From the cell containing the given text, extract its center point as [X, Y] coordinate. 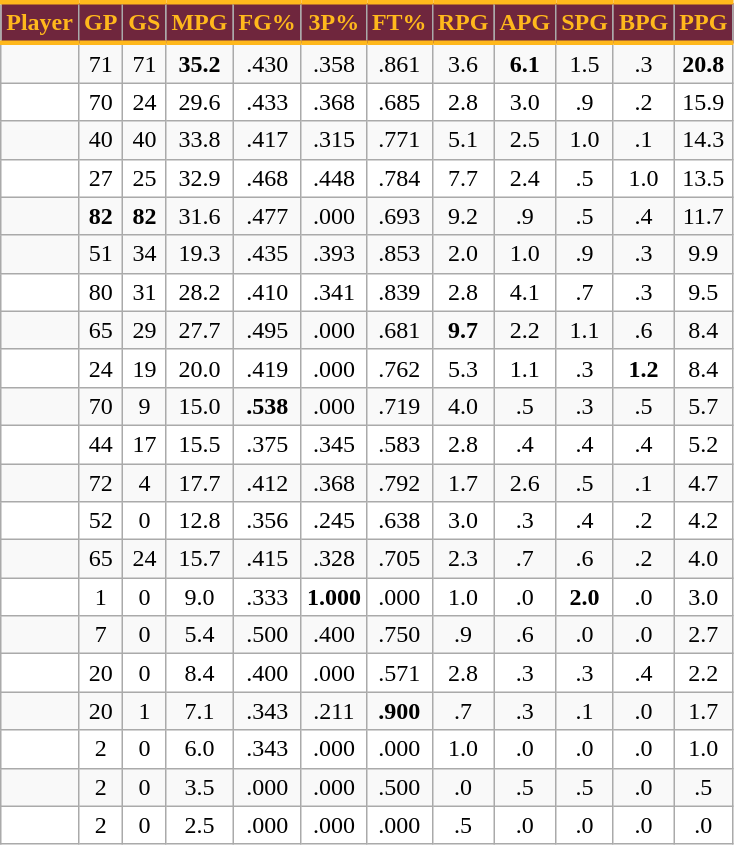
.477 [267, 216]
15.0 [200, 406]
.333 [267, 597]
.762 [399, 368]
5.1 [463, 140]
13.5 [704, 178]
17.7 [200, 483]
80 [100, 292]
3.6 [463, 63]
PPG [704, 22]
17 [144, 444]
7.7 [463, 178]
FT% [399, 22]
RPG [463, 22]
.419 [267, 368]
29 [144, 330]
.784 [399, 178]
.792 [399, 483]
5.3 [463, 368]
.356 [267, 521]
.245 [334, 521]
.771 [399, 140]
.315 [334, 140]
GP [100, 22]
.693 [399, 216]
.583 [399, 444]
52 [100, 521]
.412 [267, 483]
.495 [267, 330]
.853 [399, 254]
.211 [334, 711]
15.7 [200, 559]
BPG [643, 22]
.681 [399, 330]
.538 [267, 406]
2.7 [704, 635]
APG [525, 22]
9.0 [200, 597]
MPG [200, 22]
31 [144, 292]
.358 [334, 63]
19 [144, 368]
28.2 [200, 292]
.448 [334, 178]
2.4 [525, 178]
5.4 [200, 635]
.719 [399, 406]
9.2 [463, 216]
9 [144, 406]
31.6 [200, 216]
20.0 [200, 368]
27 [100, 178]
6.1 [525, 63]
6.0 [200, 749]
7 [100, 635]
32.9 [200, 178]
4.1 [525, 292]
.705 [399, 559]
3P% [334, 22]
5.2 [704, 444]
72 [100, 483]
25 [144, 178]
1.000 [334, 597]
27.7 [200, 330]
1.2 [643, 368]
7.1 [200, 711]
51 [100, 254]
Player [40, 22]
.685 [399, 102]
.410 [267, 292]
9.5 [704, 292]
GS [144, 22]
.415 [267, 559]
35.2 [200, 63]
.468 [267, 178]
.750 [399, 635]
SPG [585, 22]
.375 [267, 444]
.430 [267, 63]
9.9 [704, 254]
.839 [399, 292]
11.7 [704, 216]
4.7 [704, 483]
2.3 [463, 559]
.345 [334, 444]
FG% [267, 22]
1.5 [585, 63]
.638 [399, 521]
.900 [399, 711]
.861 [399, 63]
14.3 [704, 140]
5.7 [704, 406]
9.7 [463, 330]
19.3 [200, 254]
29.6 [200, 102]
3.5 [200, 787]
4.2 [704, 521]
44 [100, 444]
.435 [267, 254]
2.6 [525, 483]
34 [144, 254]
12.8 [200, 521]
4 [144, 483]
20.8 [704, 63]
15.5 [200, 444]
.433 [267, 102]
33.8 [200, 140]
.328 [334, 559]
.341 [334, 292]
.417 [267, 140]
15.9 [704, 102]
.393 [334, 254]
.571 [399, 673]
